Detect which cell encompasses the target text, then output its [x, y] center coordinate. 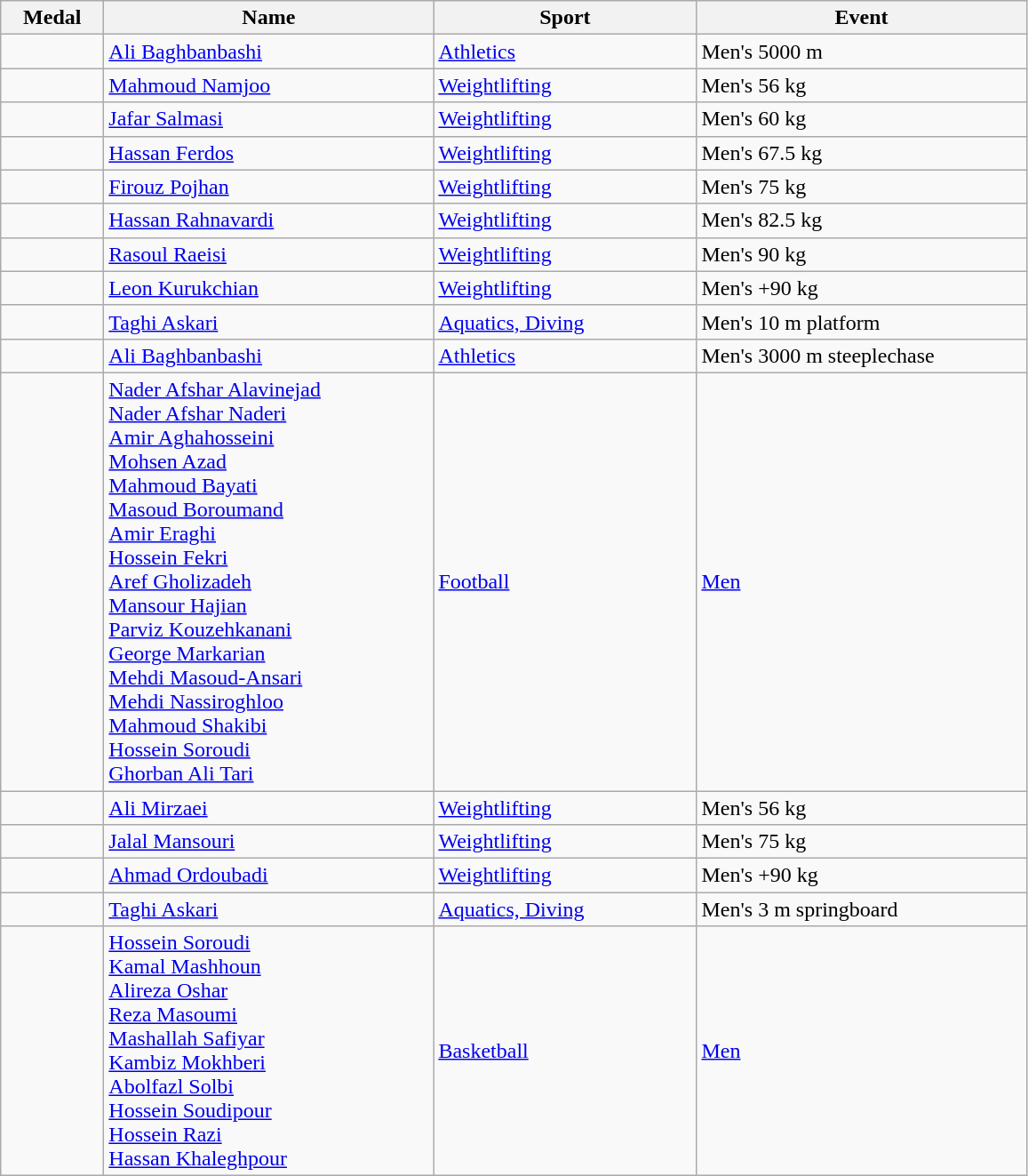
Medal [52, 18]
Men's 82.5 kg [862, 220]
Name [268, 18]
Men's 60 kg [862, 119]
Sport [565, 18]
Event [862, 18]
Leon Kurukchian [268, 288]
Men's 10 m platform [862, 322]
Men's 3000 m steeplechase [862, 356]
Men's 90 kg [862, 254]
Firouz Pojhan [268, 187]
Basketball [565, 1051]
Hossein SoroudiKamal MashhounAlireza OsharReza MasoumiMashallah SafiyarKambiz MokhberiAbolfazl SolbiHossein SoudipourHossein RaziHassan Khaleghpour [268, 1051]
Rasoul Raeisi [268, 254]
Jafar Salmasi [268, 119]
Hassan Rahnavardi [268, 220]
Football [565, 581]
Jalal Mansouri [268, 842]
Ali Mirzaei [268, 808]
Men's 67.5 kg [862, 153]
Mahmoud Namjoo [268, 85]
Men's 3 m springboard [862, 909]
Men's 5000 m [862, 52]
Hassan Ferdos [268, 153]
Ahmad Ordoubadi [268, 876]
